Return the [x, y] coordinate for the center point of the cell that contains the specified text.  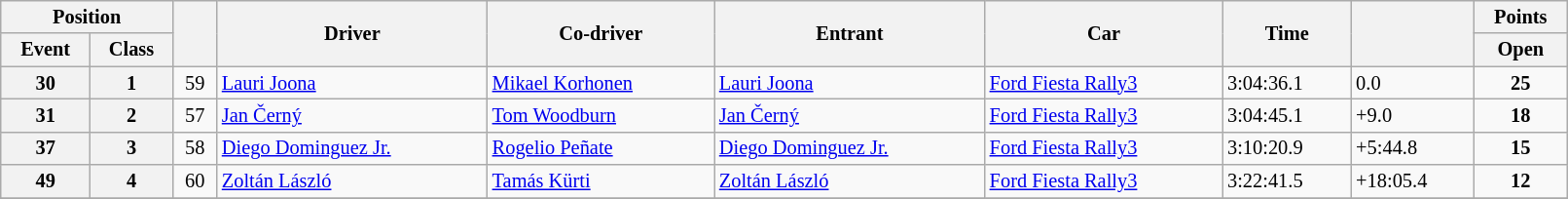
3 [132, 148]
Event [46, 50]
15 [1520, 148]
18 [1520, 115]
Driver [352, 33]
+5:44.8 [1411, 148]
25 [1520, 83]
31 [46, 115]
4 [132, 181]
Class [132, 50]
Mikael Korhonen [602, 83]
37 [46, 148]
Rogelio Peñate [602, 148]
Tom Woodburn [602, 115]
49 [46, 181]
3:22:41.5 [1287, 181]
+9.0 [1411, 115]
3:10:20.9 [1287, 148]
+18:05.4 [1411, 181]
60 [195, 181]
58 [195, 148]
Entrant [850, 33]
Time [1287, 33]
2 [132, 115]
Position [88, 17]
30 [46, 83]
Points [1520, 17]
Car [1104, 33]
3:04:45.1 [1287, 115]
12 [1520, 181]
Tamás Kürti [602, 181]
59 [195, 83]
1 [132, 83]
57 [195, 115]
3:04:36.1 [1287, 83]
Co-driver [602, 33]
0.0 [1411, 83]
Open [1520, 50]
